Find where the given text appears and provide that cell's center as [x, y] coordinate. 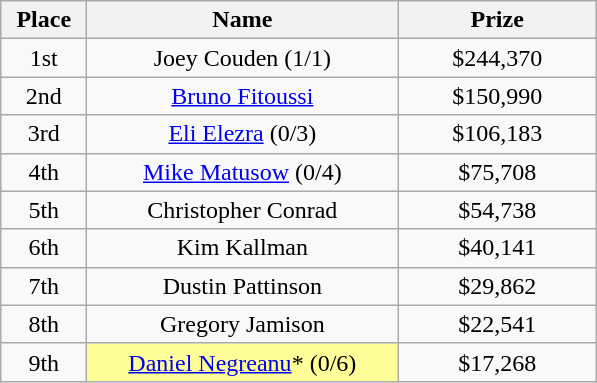
4th [44, 172]
7th [44, 286]
Christopher Conrad [242, 210]
Prize [498, 20]
$106,183 [498, 134]
Kim Kallman [242, 248]
Joey Couden (1/1) [242, 58]
$29,862 [498, 286]
1st [44, 58]
Name [242, 20]
Dustin Pattinson [242, 286]
$150,990 [498, 96]
8th [44, 324]
$75,708 [498, 172]
5th [44, 210]
$40,141 [498, 248]
Place [44, 20]
6th [44, 248]
Mike Matusow (0/4) [242, 172]
Eli Elezra (0/3) [242, 134]
9th [44, 362]
$54,738 [498, 210]
$22,541 [498, 324]
Daniel Negreanu* (0/6) [242, 362]
$17,268 [498, 362]
Gregory Jamison [242, 324]
Bruno Fitoussi [242, 96]
$244,370 [498, 58]
2nd [44, 96]
3rd [44, 134]
